Return (x, y) of the center of cell containing provided text 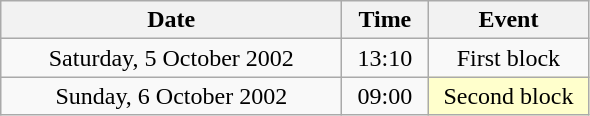
First block (508, 58)
Event (508, 20)
13:10 (385, 58)
Date (172, 20)
Saturday, 5 October 2002 (172, 58)
Time (385, 20)
09:00 (385, 96)
Sunday, 6 October 2002 (172, 96)
Second block (508, 96)
